Search for the cell housing the specified text and yield its [x, y] center coordinate. 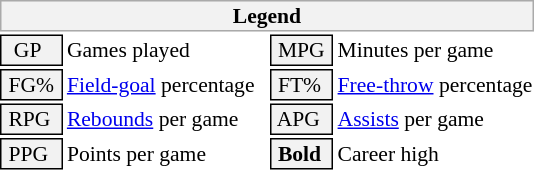
MPG [302, 50]
Bold [302, 154]
Career high [435, 154]
Minutes per game [435, 50]
APG [302, 120]
FG% [31, 85]
Points per game [166, 154]
Free-throw percentage [435, 85]
GP [31, 50]
Field-goal percentage [166, 85]
RPG [31, 120]
PPG [31, 154]
Legend [267, 16]
Games played [166, 50]
Rebounds per game [166, 120]
Assists per game [435, 120]
FT% [302, 85]
